Return [X, Y] of the center of cell containing provided text 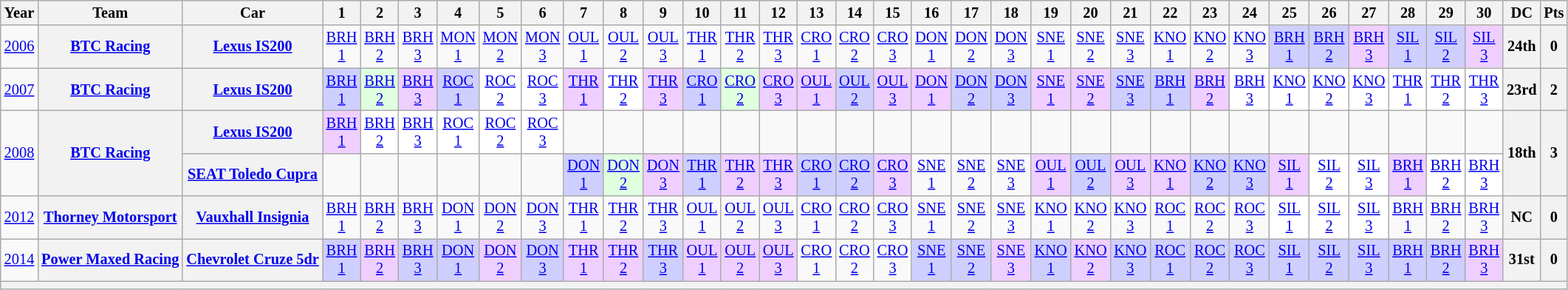
13 [817, 13]
Year [19, 13]
16 [931, 13]
20 [1091, 13]
21 [1130, 13]
9 [663, 13]
DC [1521, 13]
5 [501, 13]
24th [1521, 47]
MON1 [458, 47]
Team [110, 13]
18th [1521, 152]
SEAT Toledo Cupra [253, 175]
17 [971, 13]
31st [1521, 260]
26 [1329, 13]
18 [1011, 13]
2014 [19, 260]
2012 [19, 217]
MON2 [501, 47]
19 [1051, 13]
2006 [19, 47]
27 [1369, 13]
14 [855, 13]
23rd [1521, 90]
8 [623, 13]
2008 [19, 152]
Power Maxed Racing [110, 260]
11 [740, 13]
6 [542, 13]
Car [253, 13]
1 [342, 13]
NC [1521, 217]
24 [1250, 13]
23 [1210, 13]
25 [1290, 13]
Pts [1554, 13]
MON3 [542, 47]
15 [893, 13]
4 [458, 13]
29 [1446, 13]
Vauxhall Insignia [253, 217]
7 [583, 13]
30 [1484, 13]
10 [702, 13]
Thorney Motorsport [110, 217]
22 [1170, 13]
2007 [19, 90]
Chevrolet Cruze 5dr [253, 260]
28 [1408, 13]
12 [778, 13]
